Determine the (x, y) coordinate at the center of the cell enclosing the given text.  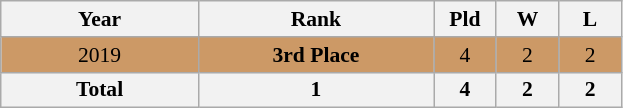
Total (100, 90)
Year (100, 19)
L (590, 19)
2019 (100, 55)
Rank (316, 19)
Pld (466, 19)
W (528, 19)
1 (316, 90)
3rd Place (316, 55)
